Extract the (x, y) coordinate from the center of the cell holding the provided text.  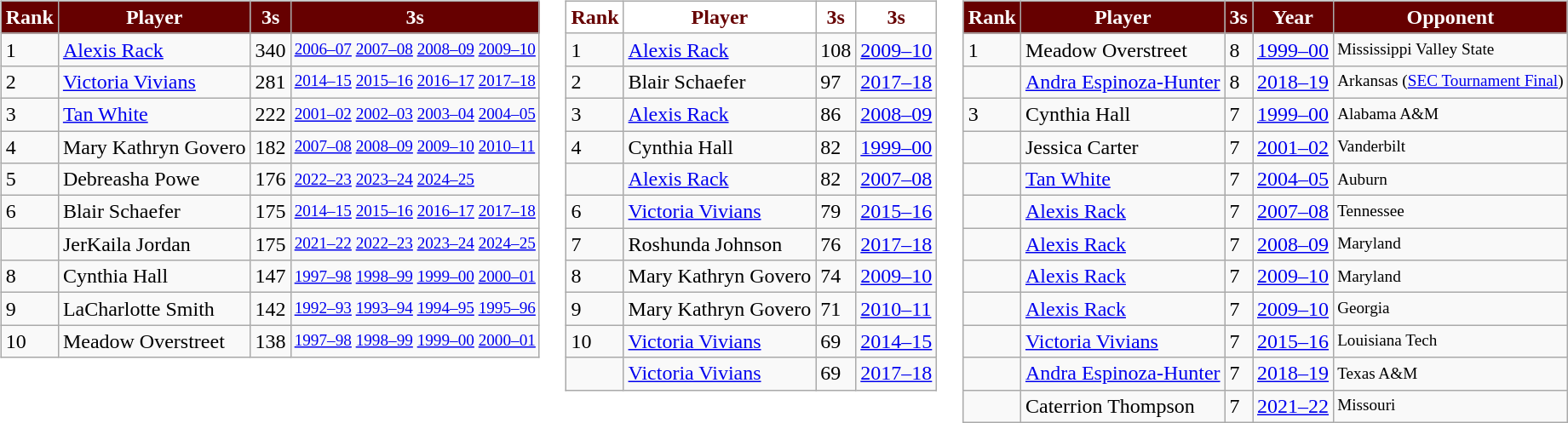
138 (271, 341)
JerKaila Jordan (154, 244)
LaCharlotte Smith (154, 309)
281 (271, 82)
108 (836, 49)
Louisiana Tech (1451, 341)
Tennessee (1451, 212)
182 (271, 147)
79 (836, 212)
2021–22 2022–23 2023–24 2024–25 (415, 244)
222 (271, 114)
Georgia (1451, 309)
74 (836, 277)
5 (29, 180)
2006–07 2007–08 2008–09 2009–10 (415, 49)
142 (271, 309)
Year (1293, 17)
2001–02 2002–03 2003–04 2004–05 (415, 114)
Arkansas (SEC Tournament Final) (1451, 82)
Auburn (1451, 180)
86 (836, 114)
2010–11 (896, 309)
Opponent (1451, 17)
2021–22 (1293, 406)
2007–08 2008–09 2009–10 2010–11 (415, 147)
147 (271, 277)
2004–05 (1293, 180)
71 (836, 309)
2014–15 (896, 341)
Mississippi Valley State (1451, 49)
Alabama A&M (1451, 114)
2022–23 2023–24 2024–25 (415, 180)
176 (271, 180)
Caterrion Thompson (1123, 406)
Missouri (1451, 406)
Jessica Carter (1123, 147)
340 (271, 49)
1992–93 1993–94 1994–95 1995–96 (415, 309)
Vanderbilt (1451, 147)
76 (836, 244)
97 (836, 82)
Debreasha Powe (154, 180)
2001–02 (1293, 147)
Roshunda Johnson (720, 244)
Texas A&M (1451, 374)
